Capture the cell that displays the provided text and extract its [X, Y] central coordinate. 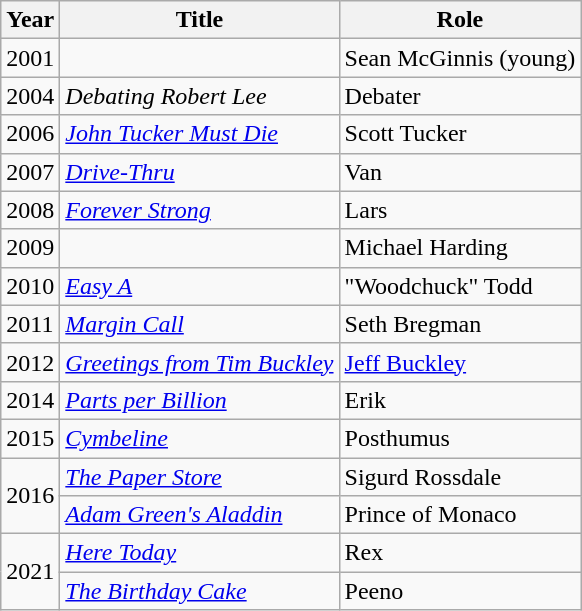
2015 [30, 438]
Erik [460, 400]
2001 [30, 58]
2010 [30, 286]
John Tucker Must Die [200, 134]
Debater [460, 96]
Jeff Buckley [460, 362]
Title [200, 20]
Scott Tucker [460, 134]
Year [30, 20]
Rex [460, 553]
Sean McGinnis (young) [460, 58]
Greetings from Tim Buckley [200, 362]
Peeno [460, 591]
2008 [30, 210]
2011 [30, 324]
The Birthday Cake [200, 591]
Margin Call [200, 324]
Prince of Monaco [460, 515]
2021 [30, 572]
Adam Green's Aladdin [200, 515]
Debating Robert Lee [200, 96]
2007 [30, 172]
Posthumus [460, 438]
2016 [30, 496]
The Paper Store [200, 477]
Sigurd Rossdale [460, 477]
2006 [30, 134]
Seth Bregman [460, 324]
"Woodchuck" Todd [460, 286]
Lars [460, 210]
Here Today [200, 553]
Cymbeline [200, 438]
Van [460, 172]
2009 [30, 248]
2004 [30, 96]
Role [460, 20]
2012 [30, 362]
Parts per Billion [200, 400]
Michael Harding [460, 248]
2014 [30, 400]
Easy A [200, 286]
Forever Strong [200, 210]
Drive-Thru [200, 172]
